Determine the (X, Y) coordinate at the center of the cell enclosing the given text.  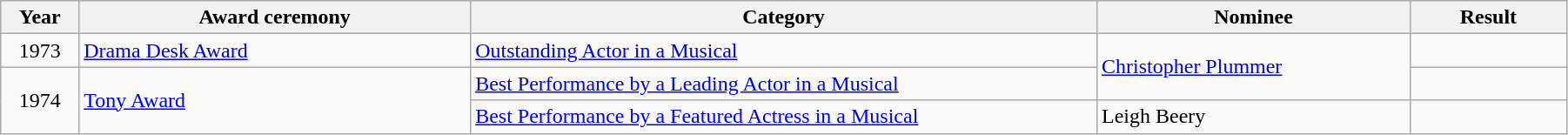
Outstanding Actor in a Musical (784, 51)
Best Performance by a Featured Actress in a Musical (784, 117)
Drama Desk Award (275, 51)
Best Performance by a Leading Actor in a Musical (784, 84)
Result (1488, 17)
Leigh Beery (1254, 117)
Year (40, 17)
Tony Award (275, 100)
Nominee (1254, 17)
Category (784, 17)
Award ceremony (275, 17)
Christopher Plummer (1254, 67)
1973 (40, 51)
1974 (40, 100)
